Find where the given text appears and provide that cell's center as (X, Y) coordinate. 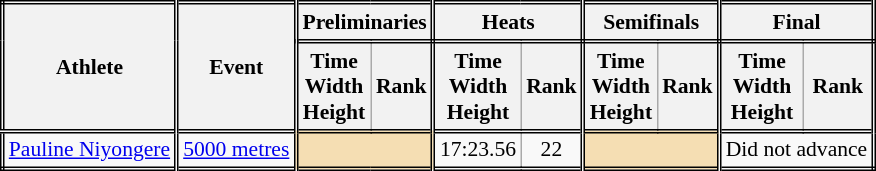
22 (552, 150)
Heats (508, 22)
5000 metres (236, 150)
Semifinals (651, 22)
Did not advance (796, 150)
17:23.56 (477, 150)
Athlete (89, 67)
Final (796, 22)
Pauline Niyongere (89, 150)
Event (236, 67)
Preliminaries (364, 22)
